For the text-containing cell, return its midpoint in (X, Y) coordinate format. 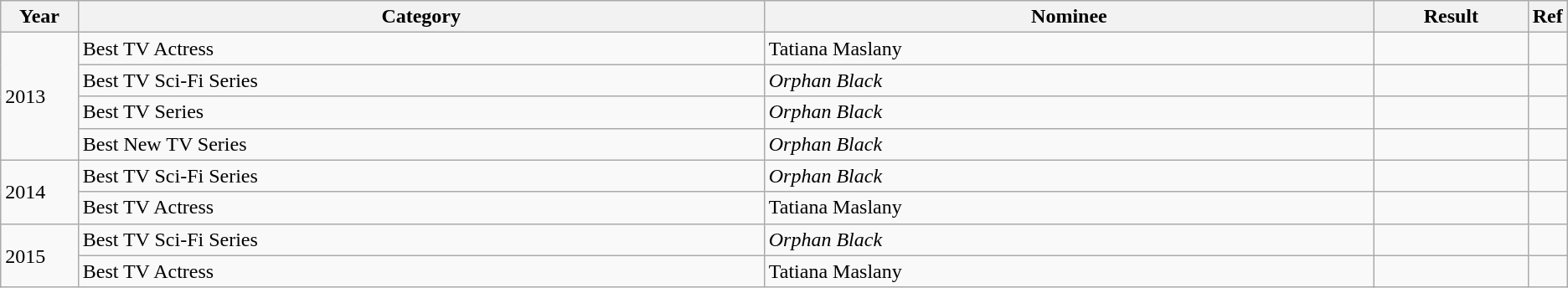
Year (39, 17)
2014 (39, 192)
2013 (39, 96)
Category (420, 17)
Best TV Series (420, 112)
2015 (39, 255)
Ref (1548, 17)
Best New TV Series (420, 144)
Result (1452, 17)
Nominee (1069, 17)
